Return the (X, Y) coordinate for the center point of the cell that contains the specified text.  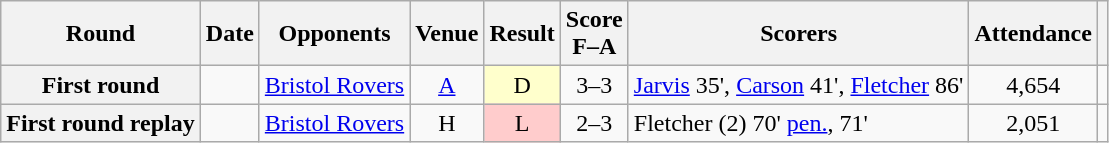
Scorers (798, 34)
Jarvis 35', Carson 41', Fletcher 86' (798, 85)
Venue (447, 34)
Round (101, 34)
Opponents (334, 34)
ScoreF–A (594, 34)
Attendance (1033, 34)
L (522, 123)
4,654 (1033, 85)
First round (101, 85)
2,051 (1033, 123)
H (447, 123)
D (522, 85)
Fletcher (2) 70' pen., 71' (798, 123)
2–3 (594, 123)
Date (230, 34)
First round replay (101, 123)
Result (522, 34)
A (447, 85)
3–3 (594, 85)
